From the cell containing the given text, extract its center point as (X, Y) coordinate. 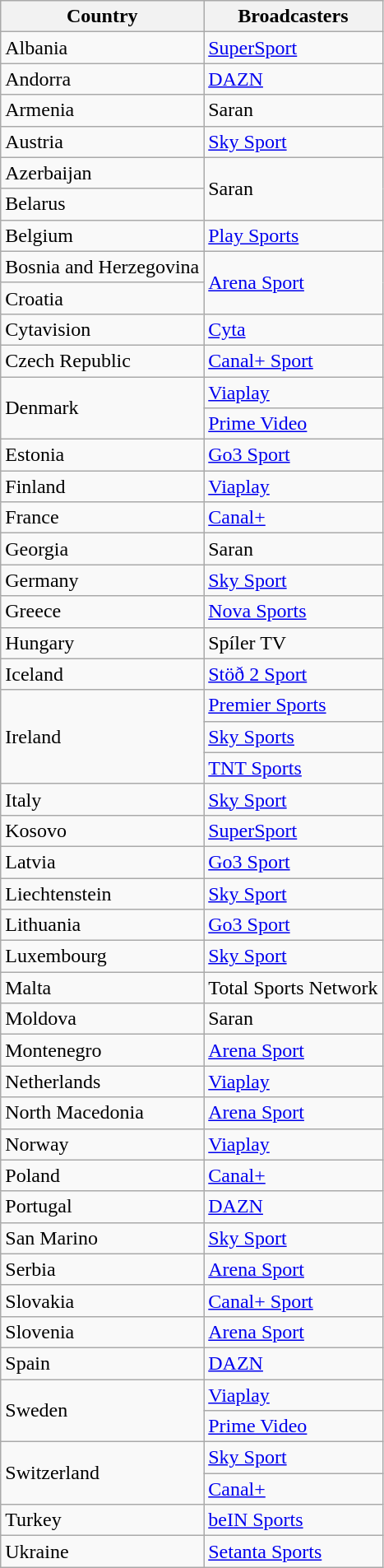
Hungary (102, 643)
Slovakia (102, 1300)
Austria (102, 142)
Moldova (102, 1019)
Czech Republic (102, 361)
Finland (102, 486)
Iceland (102, 674)
Andorra (102, 79)
Germany (102, 580)
Armenia (102, 110)
Lithuania (102, 925)
Ireland (102, 737)
France (102, 518)
North Macedonia (102, 1113)
Spíler TV (293, 643)
Luxembourg (102, 956)
Belarus (102, 204)
Nova Sports (293, 612)
Play Sports (293, 235)
Total Sports Network (293, 988)
Norway (102, 1144)
Stöð 2 Sport (293, 674)
Belgium (102, 235)
Netherlands (102, 1082)
Spain (102, 1363)
Liechtenstein (102, 893)
Latvia (102, 862)
Estonia (102, 455)
Albania (102, 48)
Georgia (102, 549)
Setanta Sports (293, 1552)
Premier Sports (293, 705)
Poland (102, 1175)
Kosovo (102, 831)
Sweden (102, 1411)
Ukraine (102, 1552)
Azerbaijan (102, 173)
Malta (102, 988)
Broadcasters (293, 16)
San Marino (102, 1238)
Italy (102, 799)
Bosnia and Herzegovina (102, 267)
beIN Sports (293, 1520)
TNT Sports (293, 768)
Portugal (102, 1207)
Serbia (102, 1269)
Country (102, 16)
Turkey (102, 1520)
Greece (102, 612)
Cyta (293, 329)
Cytavision (102, 329)
Croatia (102, 298)
Slovenia (102, 1332)
Switzerland (102, 1473)
Denmark (102, 408)
Montenegro (102, 1050)
Sky Sports (293, 737)
